From the cell containing the given text, extract its center point as (x, y) coordinate. 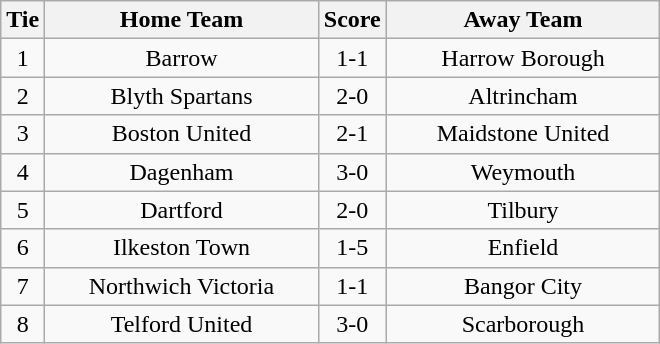
Barrow (182, 58)
Harrow Borough (523, 58)
Blyth Spartans (182, 96)
Bangor City (523, 286)
4 (23, 172)
Maidstone United (523, 134)
2-1 (352, 134)
2 (23, 96)
Away Team (523, 20)
6 (23, 248)
5 (23, 210)
Dartford (182, 210)
7 (23, 286)
3 (23, 134)
Tie (23, 20)
Dagenham (182, 172)
Home Team (182, 20)
Score (352, 20)
Tilbury (523, 210)
Telford United (182, 324)
1-5 (352, 248)
Boston United (182, 134)
Ilkeston Town (182, 248)
Scarborough (523, 324)
8 (23, 324)
Altrincham (523, 96)
Enfield (523, 248)
1 (23, 58)
Weymouth (523, 172)
Northwich Victoria (182, 286)
